From the cell containing the given text, extract its center point as [x, y] coordinate. 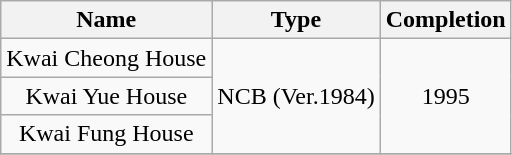
NCB (Ver.1984) [296, 96]
Name [106, 20]
1995 [446, 96]
Kwai Cheong House [106, 58]
Kwai Yue House [106, 96]
Type [296, 20]
Completion [446, 20]
Kwai Fung House [106, 134]
